From the cell containing the given text, extract its center point as (X, Y) coordinate. 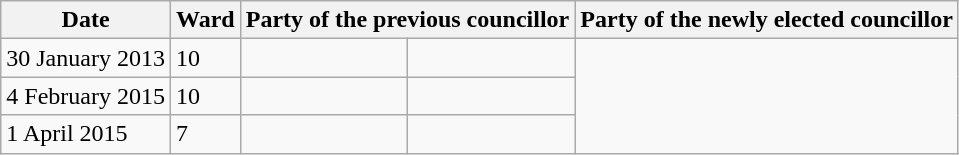
Party of the previous councillor (408, 20)
4 February 2015 (86, 96)
1 April 2015 (86, 134)
30 January 2013 (86, 58)
Date (86, 20)
Party of the newly elected councillor (767, 20)
7 (205, 134)
Ward (205, 20)
